Find where the given text appears and provide that cell's center as [X, Y] coordinate. 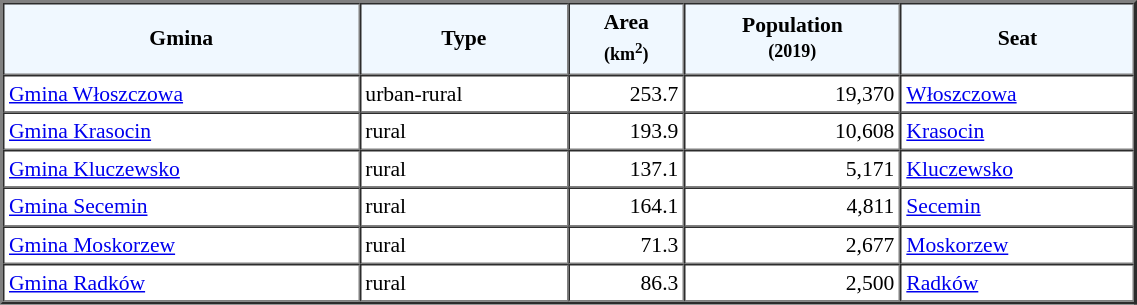
urban-rural [464, 93]
86.3 [626, 283]
Gmina Kluczewsko [181, 169]
Moskorzew [1017, 245]
137.1 [626, 169]
Kluczewsko [1017, 169]
Seat [1017, 38]
5,171 [792, 169]
19,370 [792, 93]
193.9 [626, 131]
71.3 [626, 245]
Włoszczowa [1017, 93]
Gmina Radków [181, 283]
Area(km2) [626, 38]
253.7 [626, 93]
Type [464, 38]
Gmina Krasocin [181, 131]
Secemin [1017, 207]
4,811 [792, 207]
Gmina Włoszczowa [181, 93]
164.1 [626, 207]
Krasocin [1017, 131]
Gmina Moskorzew [181, 245]
Gmina [181, 38]
Gmina Secemin [181, 207]
10,608 [792, 131]
Population(2019) [792, 38]
2,677 [792, 245]
2,500 [792, 283]
Radków [1017, 283]
